Provide the [x, y] coordinate of the cell's center where the given text is located.  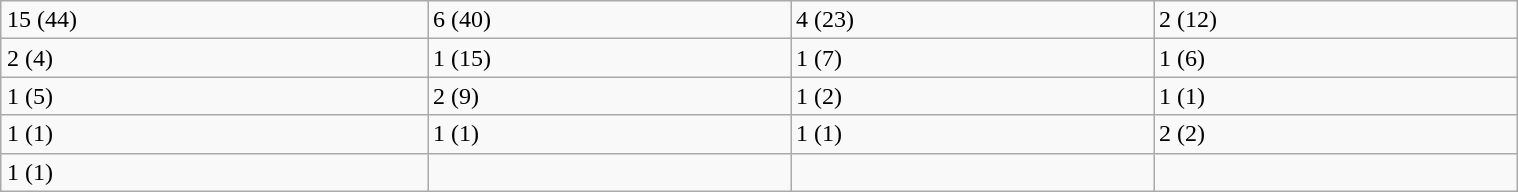
1 (2) [972, 96]
1 (15) [610, 58]
15 (44) [214, 20]
2 (9) [610, 96]
2 (12) [1336, 20]
2 (4) [214, 58]
1 (7) [972, 58]
1 (5) [214, 96]
4 (23) [972, 20]
6 (40) [610, 20]
1 (6) [1336, 58]
2 (2) [1336, 134]
